Return the (X, Y) coordinate for the center point of the cell that contains the specified text.  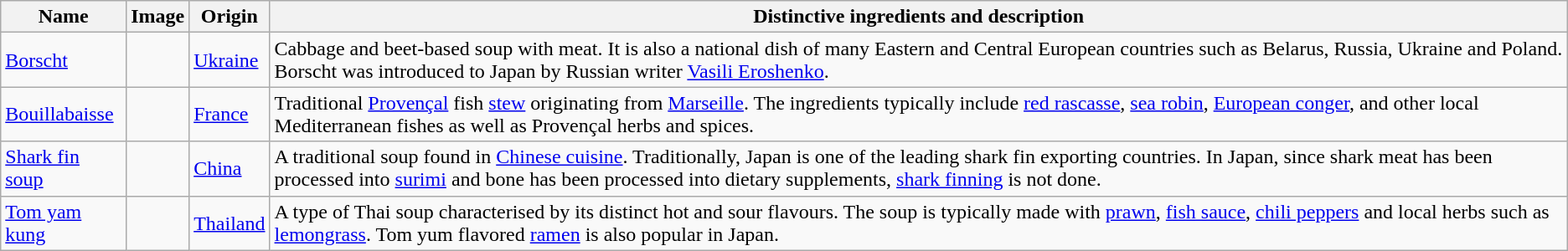
Borscht (64, 60)
Distinctive ingredients and description (918, 17)
Shark fin soup (64, 169)
Bouillabaisse (64, 114)
Image (157, 17)
Thailand (230, 223)
Ukraine (230, 60)
Origin (230, 17)
Tom yam kung (64, 223)
China (230, 169)
France (230, 114)
Name (64, 17)
